Scan for the cell matching the given text and deliver its (x, y) coordinate at center. 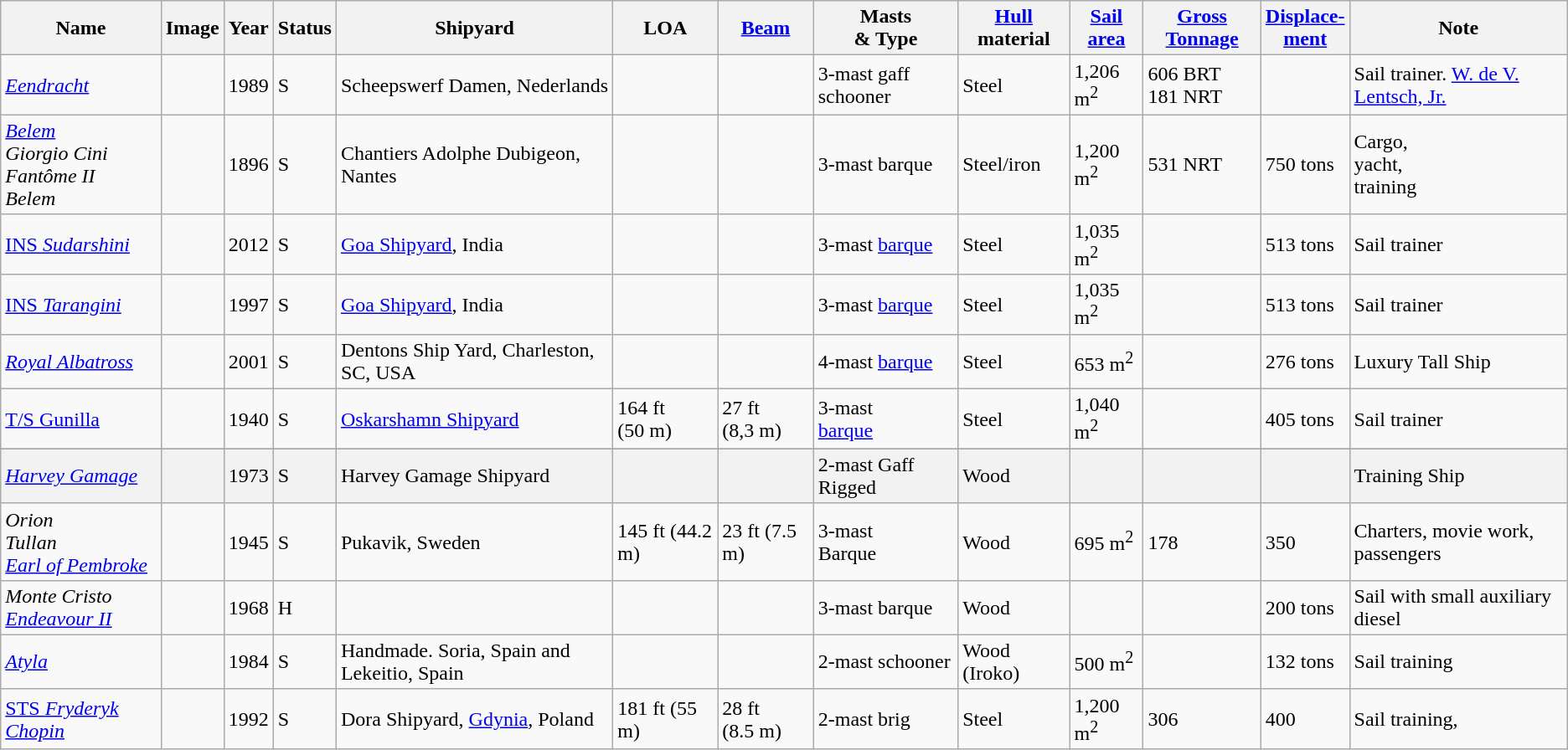
1940 (248, 419)
3-mastbarque (885, 419)
LOA (665, 28)
Sail training, (1458, 719)
Masts& Type (885, 28)
606 BRT181 NRT (1202, 85)
27 ft(8,3 m) (766, 419)
400 (1305, 719)
Pukavik, Sweden (474, 542)
Steel/iron (1014, 164)
1896 (248, 164)
T/S Gunilla (80, 419)
Dora Shipyard, Gdynia, Poland (474, 719)
Year (248, 28)
500 m2 (1106, 661)
2-mast schooner (885, 661)
1,206 m2 (1106, 85)
1,040 m2 (1106, 419)
Eendracht (80, 85)
2-mast Gaff Rigged (885, 475)
1997 (248, 305)
Dentons Ship Yard, Charleston, SC, USA (474, 362)
1992 (248, 719)
3-mastBarque (885, 542)
Cargo,yacht,training (1458, 164)
Image (193, 28)
164 ft(50 m) (665, 419)
200 tons (1305, 608)
405 tons (1305, 419)
750 tons (1305, 164)
STS Fryderyk Chopin (80, 719)
350 (1305, 542)
Monte CristoEndeavour II (80, 608)
Wood (Iroko) (1014, 661)
1973 (248, 475)
2001 (248, 362)
Harvey Gamage (80, 475)
Gross Tonnage (1202, 28)
Oskarshamn Shipyard (474, 419)
Note (1458, 28)
Training Ship (1458, 475)
23 ft (7.5 m) (766, 542)
28 ft(8.5 m) (766, 719)
Name (80, 28)
Beam (766, 28)
2012 (248, 244)
INS Sudarshini (80, 244)
1968 (248, 608)
1945 (248, 542)
Displace-ment (1305, 28)
Status (305, 28)
OrionTullanEarl of Pembroke (80, 542)
2-mast brig (885, 719)
H (305, 608)
653 m2 (1106, 362)
Luxury Tall Ship (1458, 362)
INS Tarangini (80, 305)
Charters, movie work, passengers (1458, 542)
1989 (248, 85)
Handmade. Soria, Spain and Lekeitio, Spain (474, 661)
1984 (248, 661)
181 ft (55 m) (665, 719)
4-mast barque (885, 362)
132 tons (1305, 661)
531 NRT (1202, 164)
695 m2 (1106, 542)
Shipyard (474, 28)
Atyla (80, 661)
Scheepswerf Damen, Nederlands (474, 85)
306 (1202, 719)
Royal Albatross (80, 362)
Sail with small auxiliary diesel (1458, 608)
Sail area (1106, 28)
Harvey Gamage Shipyard (474, 475)
3-mast gaff schooner (885, 85)
Hull material (1014, 28)
Chantiers Adolphe Dubigeon, Nantes (474, 164)
276 tons (1305, 362)
Sail trainer. W. de V. Lentsch, Jr. (1458, 85)
145 ft (44.2 m) (665, 542)
Sail training (1458, 661)
BelemGiorgio CiniFantôme IIBelem (80, 164)
178 (1202, 542)
